Scan for the cell matching the given text and deliver its (X, Y) coordinate at center. 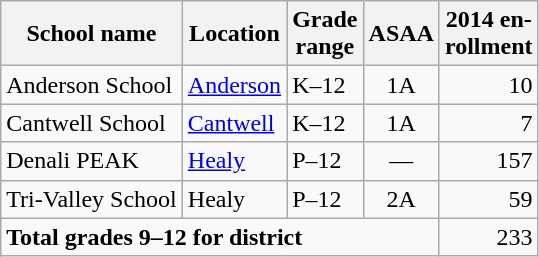
Denali PEAK (92, 161)
School name (92, 34)
Cantwell (234, 123)
233 (488, 237)
2A (401, 199)
Anderson School (92, 85)
Anderson (234, 85)
Total grades 9–12 for district (220, 237)
10 (488, 85)
Graderange (325, 34)
Tri-Valley School (92, 199)
157 (488, 161)
7 (488, 123)
Cantwell School (92, 123)
ASAA (401, 34)
— (401, 161)
Location (234, 34)
59 (488, 199)
2014 en-rollment (488, 34)
